Detect which cell encompasses the target text, then output its (X, Y) center coordinate. 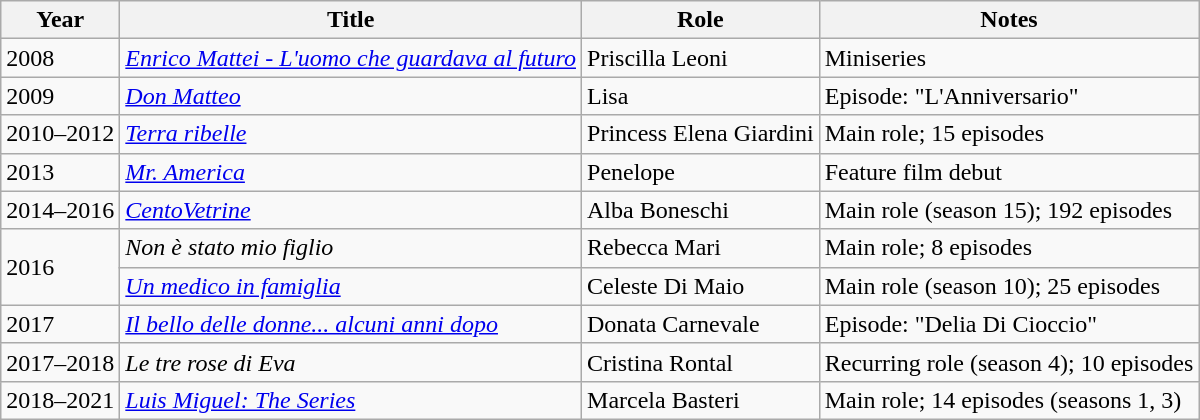
2017 (60, 324)
Main role; 14 episodes (seasons 1, 3) (1009, 400)
CentoVetrine (351, 210)
2016 (60, 267)
Enrico Mattei - L'uomo che guardava al futuro (351, 58)
2009 (60, 96)
Penelope (701, 172)
2018–2021 (60, 400)
Title (351, 20)
Cristina Rontal (701, 362)
Princess Elena Giardini (701, 134)
Luis Miguel: The Series (351, 400)
2013 (60, 172)
Year (60, 20)
Main role (season 10); 25 episodes (1009, 286)
Donata Carnevale (701, 324)
Il bello delle donne... alcuni anni dopo (351, 324)
Main role; 8 episodes (1009, 248)
Don Matteo (351, 96)
Notes (1009, 20)
2014–2016 (60, 210)
Main role (season 15); 192 episodes (1009, 210)
Terra ribelle (351, 134)
Non è stato mio figlio (351, 248)
2008 (60, 58)
Mr. America (351, 172)
Le tre rose di Eva (351, 362)
2010–2012 (60, 134)
Lisa (701, 96)
Miniseries (1009, 58)
Alba Boneschi (701, 210)
Celeste Di Maio (701, 286)
2017–2018 (60, 362)
Rebecca Mari (701, 248)
Role (701, 20)
Priscilla Leoni (701, 58)
Un medico in famiglia (351, 286)
Main role; 15 episodes (1009, 134)
Recurring role (season 4); 10 episodes (1009, 362)
Episode: "Delia Di Cioccio" (1009, 324)
Marcela Basteri (701, 400)
Episode: "L'Anniversario" (1009, 96)
Feature film debut (1009, 172)
